From the cell containing the given text, extract its center point as (x, y) coordinate. 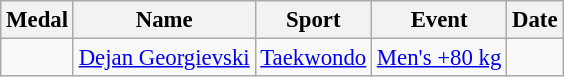
Men's +80 kg (440, 58)
Medal (38, 20)
Dejan Georgievski (164, 58)
Event (440, 20)
Name (164, 20)
Date (535, 20)
Taekwondo (314, 58)
Sport (314, 20)
